Determine the (x, y) coordinate at the center of the cell enclosing the given text.  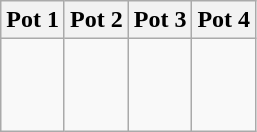
Pot 1 (33, 20)
Pot 4 (224, 20)
Pot 2 (96, 20)
Pot 3 (160, 20)
